Search for the cell housing the specified text and yield its [x, y] center coordinate. 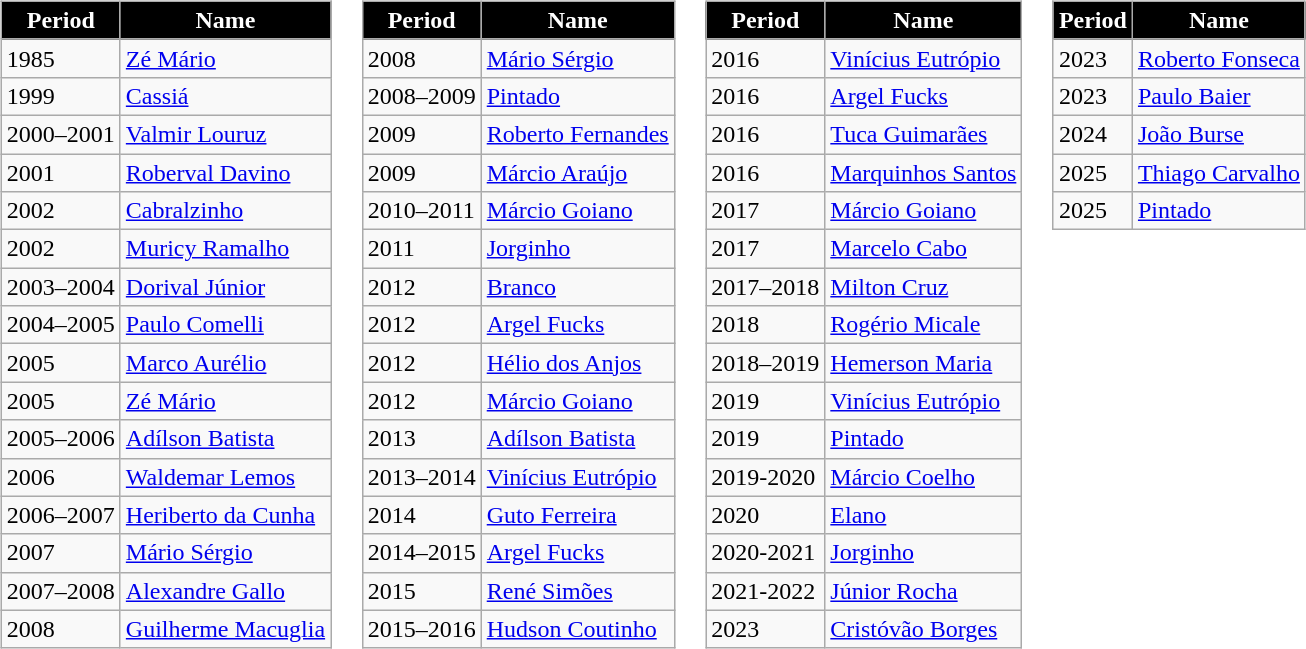
2003–2004 [60, 287]
2013–2014 [422, 477]
Júnior Rocha [924, 591]
Valmir Louruz [225, 134]
2024 [1092, 134]
2014 [422, 515]
Cabralzinho [225, 211]
2007–2008 [60, 591]
Rogério Micale [924, 325]
Branco [578, 287]
2017–2018 [766, 287]
2000–2001 [60, 134]
2006–2007 [60, 515]
Dorival Júnior [225, 287]
1985 [60, 58]
1999 [60, 96]
2018 [766, 325]
2011 [422, 249]
2021-2022 [766, 591]
Marquinhos Santos [924, 173]
Márcio Coelho [924, 477]
2008–2009 [422, 96]
Paulo Comelli [225, 325]
Roberval Davino [225, 173]
Tuca Guimarães [924, 134]
2015–2016 [422, 629]
Guto Ferreira [578, 515]
2019-2020 [766, 477]
2001 [60, 173]
2004–2005 [60, 325]
Cristóvão Borges [924, 629]
Waldemar Lemos [225, 477]
2006 [60, 477]
Muricy Ramalho [225, 249]
2005–2006 [60, 439]
Heriberto da Cunha [225, 515]
João Burse [1218, 134]
René Simões [578, 591]
2013 [422, 439]
Milton Cruz [924, 287]
Hudson Coutinho [578, 629]
2010–2011 [422, 211]
2015 [422, 591]
Guilherme Macuglia [225, 629]
2007 [60, 553]
Hemerson Maria [924, 363]
2020-2021 [766, 553]
Roberto Fernandes [578, 134]
Marco Aurélio [225, 363]
Elano [924, 515]
Roberto Fonseca [1218, 58]
2014–2015 [422, 553]
Paulo Baier [1218, 96]
Hélio dos Anjos [578, 363]
Marcelo Cabo [924, 249]
Márcio Araújo [578, 173]
Thiago Carvalho [1218, 173]
Alexandre Gallo [225, 591]
2018–2019 [766, 363]
2020 [766, 515]
Cassiá [225, 96]
